Pinpoint the cell where the given text exists, returning its [X, Y] midpoint coordinate. 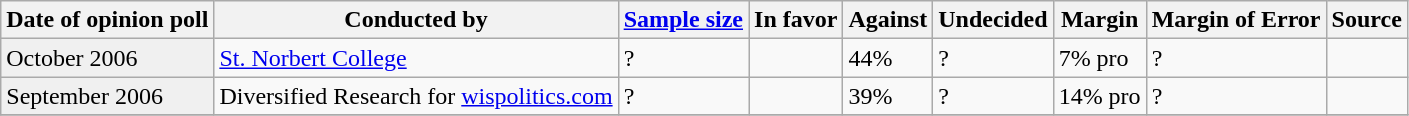
39% [888, 96]
Conducted by [416, 20]
44% [888, 58]
7% pro [1100, 58]
In favor [796, 20]
Diversified Research for wispolitics.com [416, 96]
Source [1366, 20]
14% pro [1100, 96]
Undecided [993, 20]
October 2006 [108, 58]
September 2006 [108, 96]
Against [888, 20]
Margin [1100, 20]
St. Norbert College [416, 58]
Margin of Error [1236, 20]
Sample size [683, 20]
Date of opinion poll [108, 20]
